Locate the cell with the specified text and output its (X, Y) center coordinate. 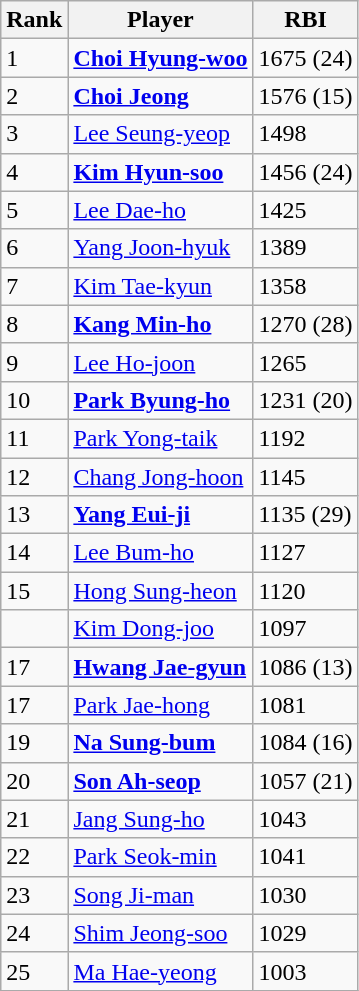
Kim Tae-kyun (160, 286)
1081 (306, 705)
5 (34, 210)
Choi Hyung-woo (160, 58)
11 (34, 438)
1003 (306, 971)
1127 (306, 553)
Shim Jeong-soo (160, 933)
15 (34, 591)
6 (34, 248)
1498 (306, 134)
Chang Jong-hoon (160, 477)
Rank (34, 20)
Ma Hae-yeong (160, 971)
1120 (306, 591)
Lee Ho-joon (160, 362)
Lee Bum-ho (160, 553)
1425 (306, 210)
1576 (15) (306, 96)
24 (34, 933)
1145 (306, 477)
4 (34, 172)
RBI (306, 20)
1231 (20) (306, 400)
Kang Min-ho (160, 324)
13 (34, 515)
1135 (29) (306, 515)
20 (34, 781)
1097 (306, 629)
1086 (13) (306, 667)
3 (34, 134)
1029 (306, 933)
1030 (306, 895)
1270 (28) (306, 324)
1675 (24) (306, 58)
21 (34, 819)
Lee Seung-yeop (160, 134)
Na Sung-bum (160, 743)
1192 (306, 438)
Jang Sung-ho (160, 819)
1389 (306, 248)
14 (34, 553)
1043 (306, 819)
1041 (306, 857)
Choi Jeong (160, 96)
10 (34, 400)
22 (34, 857)
Hong Sung-heon (160, 591)
7 (34, 286)
19 (34, 743)
1057 (21) (306, 781)
23 (34, 895)
Park Seok-min (160, 857)
Yang Eui-ji (160, 515)
25 (34, 971)
1 (34, 58)
1456 (24) (306, 172)
8 (34, 324)
Park Jae-hong (160, 705)
1084 (16) (306, 743)
Player (160, 20)
Lee Dae-ho (160, 210)
Yang Joon-hyuk (160, 248)
Song Ji-man (160, 895)
Park Yong-taik (160, 438)
Kim Dong-joo (160, 629)
2 (34, 96)
12 (34, 477)
Son Ah-seop (160, 781)
1358 (306, 286)
Park Byung-ho (160, 400)
9 (34, 362)
Kim Hyun-soo (160, 172)
Hwang Jae-gyun (160, 667)
1265 (306, 362)
